For the text-containing cell, return its midpoint in (x, y) coordinate format. 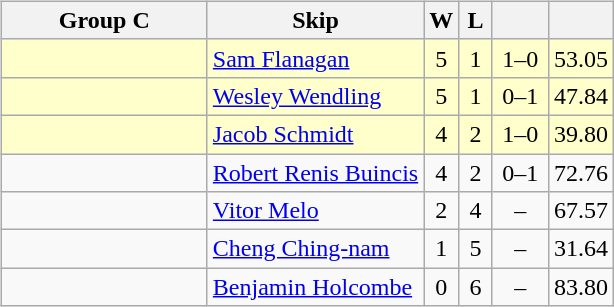
Benjamin Holcombe (315, 287)
53.05 (580, 58)
67.57 (580, 211)
Wesley Wendling (315, 96)
W (442, 20)
31.64 (580, 249)
Group C (104, 20)
0 (442, 287)
6 (476, 287)
Robert Renis Buincis (315, 173)
Vitor Melo (315, 211)
Cheng Ching-nam (315, 249)
39.80 (580, 134)
83.80 (580, 287)
72.76 (580, 173)
Sam Flanagan (315, 58)
47.84 (580, 96)
Skip (315, 20)
Jacob Schmidt (315, 134)
L (476, 20)
